Search for the cell housing the specified text and yield its (X, Y) center coordinate. 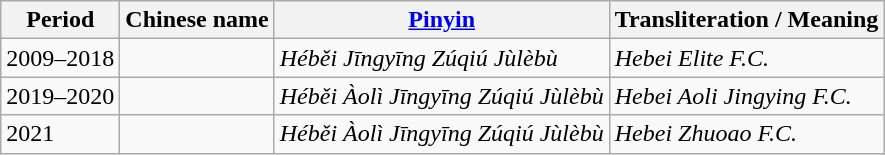
Chinese name (197, 20)
Hebei Aoli Jingying F.C. (746, 96)
Hebei Zhuoao F.C. (746, 134)
Transliteration / Meaning (746, 20)
2009–2018 (60, 58)
2021 (60, 134)
Hebei Elite F.C. (746, 58)
Period (60, 20)
2019–2020 (60, 96)
Pinyin (442, 20)
Héběi Jīngyīng Zúqiú Jùlèbù (442, 58)
